Find where the given text appears and provide that cell's center as (x, y) coordinate. 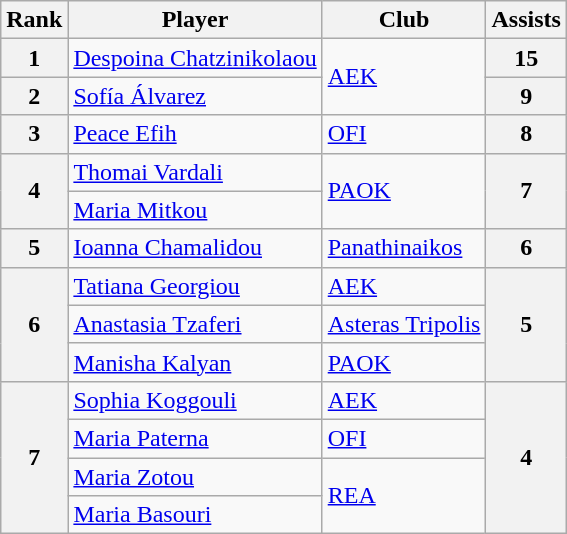
Panathinaikos (404, 248)
Maria Paterna (195, 438)
Thomai Vardali (195, 172)
8 (526, 134)
Ioanna Chamalidou (195, 248)
Rank (34, 20)
Club (404, 20)
Sofía Álvarez (195, 96)
Tatiana Georgiou (195, 286)
9 (526, 96)
Sophia Koggouli (195, 400)
Peace Efih (195, 134)
Despoina Chatzinikolaou (195, 58)
Maria Zotou (195, 477)
2 (34, 96)
REA (404, 496)
1 (34, 58)
Manisha Kalyan (195, 362)
15 (526, 58)
Maria Basouri (195, 515)
3 (34, 134)
Maria Mitkou (195, 210)
Player (195, 20)
Assists (526, 20)
Asteras Tripolis (404, 324)
Anastasia Tzaferi (195, 324)
